Find where the given text appears and provide that cell's center as (X, Y) coordinate. 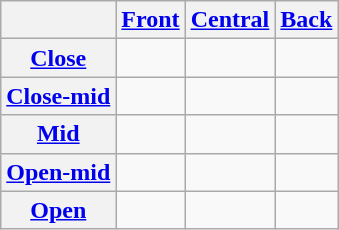
Open-mid (58, 172)
Close-mid (58, 96)
Front (150, 20)
Open (58, 210)
Central (230, 20)
Back (306, 20)
Mid (58, 134)
Close (58, 58)
